Find where the given text appears and provide that cell's center as [X, Y] coordinate. 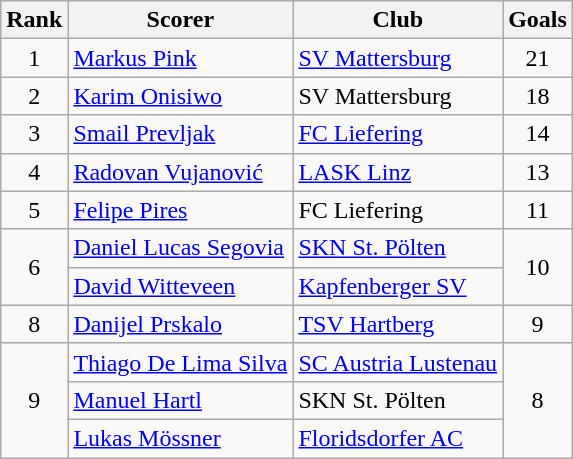
6 [34, 267]
10 [538, 267]
Smail Prevljak [180, 134]
Club [398, 20]
14 [538, 134]
13 [538, 172]
SC Austria Lustenau [398, 362]
Thiago De Lima Silva [180, 362]
2 [34, 96]
11 [538, 210]
Felipe Pires [180, 210]
Kapfenberger SV [398, 286]
5 [34, 210]
Danijel Prskalo [180, 324]
Scorer [180, 20]
Radovan Vujanović [180, 172]
Markus Pink [180, 58]
Daniel Lucas Segovia [180, 248]
Rank [34, 20]
Floridsdorfer AC [398, 438]
Lukas Mössner [180, 438]
1 [34, 58]
LASK Linz [398, 172]
Karim Onisiwo [180, 96]
Goals [538, 20]
18 [538, 96]
Manuel Hartl [180, 400]
3 [34, 134]
TSV Hartberg [398, 324]
David Witteveen [180, 286]
4 [34, 172]
21 [538, 58]
